Search for the cell housing the specified text and yield its [x, y] center coordinate. 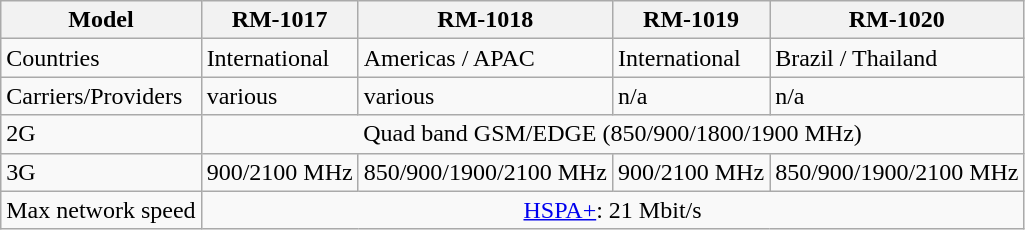
Model [101, 20]
RM-1019 [692, 20]
Brazil / Thailand [897, 58]
2G [101, 134]
Carriers/Providers [101, 96]
3G [101, 172]
Countries [101, 58]
Americas / APAC [485, 58]
HSPA+: 21 Mbit/s [612, 210]
Quad band GSM/EDGE (850/900/1800/1900 MHz) [612, 134]
Max network speed [101, 210]
RM-1018 [485, 20]
RM-1017 [280, 20]
RM-1020 [897, 20]
